Output the [x, y] coordinate of the center of the cell containing the given text.  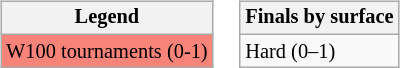
W100 tournaments (0-1) [106, 51]
Hard (0–1) [319, 51]
Legend [106, 18]
Finals by surface [319, 18]
